Return the [x, y] coordinate for the center point of the cell that contains the specified text.  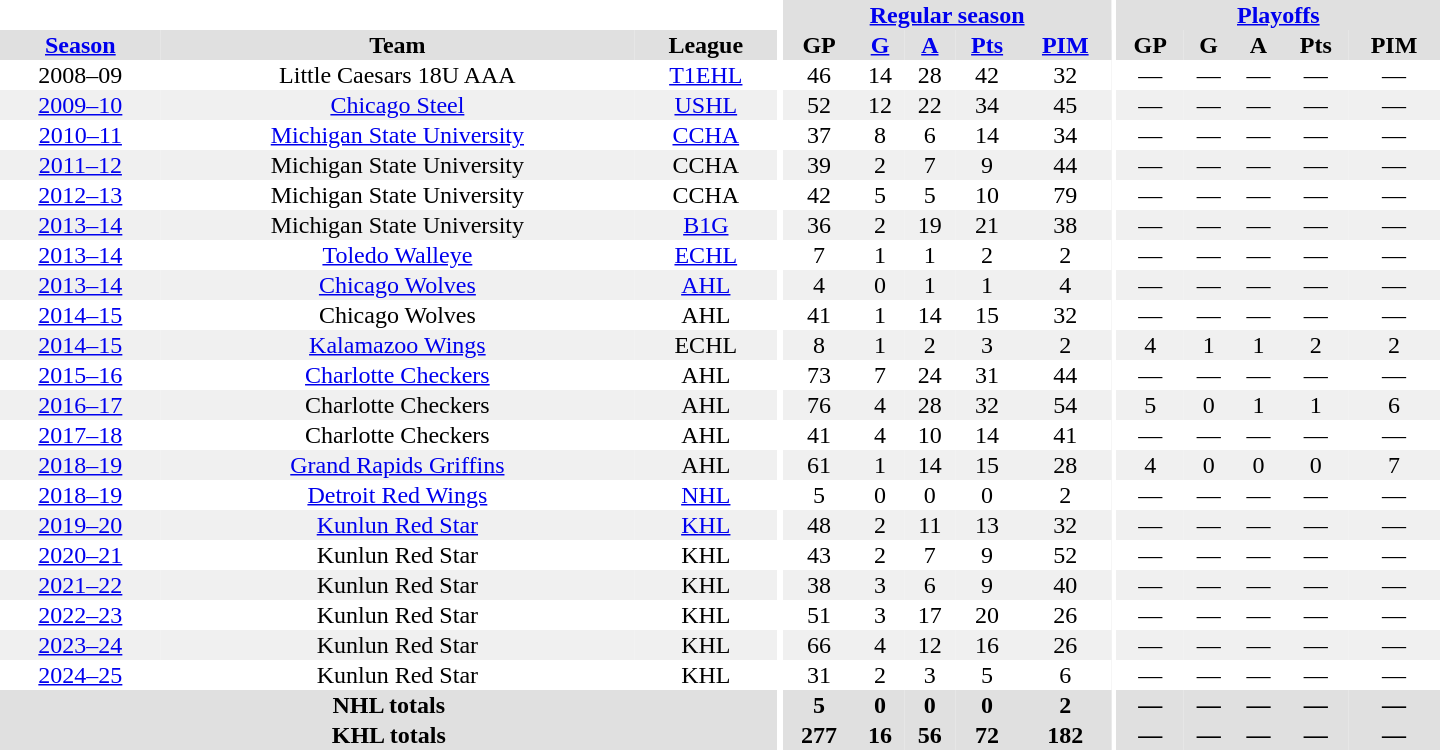
Playoffs [1278, 15]
20 [988, 615]
Toledo Walleye [398, 255]
66 [819, 645]
2021–22 [80, 585]
22 [930, 105]
Grand Rapids Griffins [398, 465]
NHL totals [389, 705]
56 [930, 735]
KHL totals [389, 735]
2017–18 [80, 435]
Team [398, 45]
13 [988, 525]
2022–23 [80, 615]
USHL [706, 105]
2024–25 [80, 675]
Regular season [947, 15]
2009–10 [80, 105]
2023–24 [80, 645]
Chicago Steel [398, 105]
72 [988, 735]
2010–11 [80, 135]
79 [1065, 195]
73 [819, 375]
2011–12 [80, 165]
21 [988, 225]
Detroit Red Wings [398, 495]
277 [819, 735]
46 [819, 75]
36 [819, 225]
Season [80, 45]
11 [930, 525]
17 [930, 615]
T1EHL [706, 75]
43 [819, 555]
48 [819, 525]
54 [1065, 405]
40 [1065, 585]
2012–13 [80, 195]
2020–21 [80, 555]
NHL [706, 495]
2015–16 [80, 375]
2008–09 [80, 75]
61 [819, 465]
2019–20 [80, 525]
19 [930, 225]
24 [930, 375]
2016–17 [80, 405]
37 [819, 135]
League [706, 45]
39 [819, 165]
Kalamazoo Wings [398, 345]
182 [1065, 735]
76 [819, 405]
B1G [706, 225]
Little Caesars 18U AAA [398, 75]
45 [1065, 105]
51 [819, 615]
